Extract the [X, Y] coordinate from the center of the cell holding the provided text.  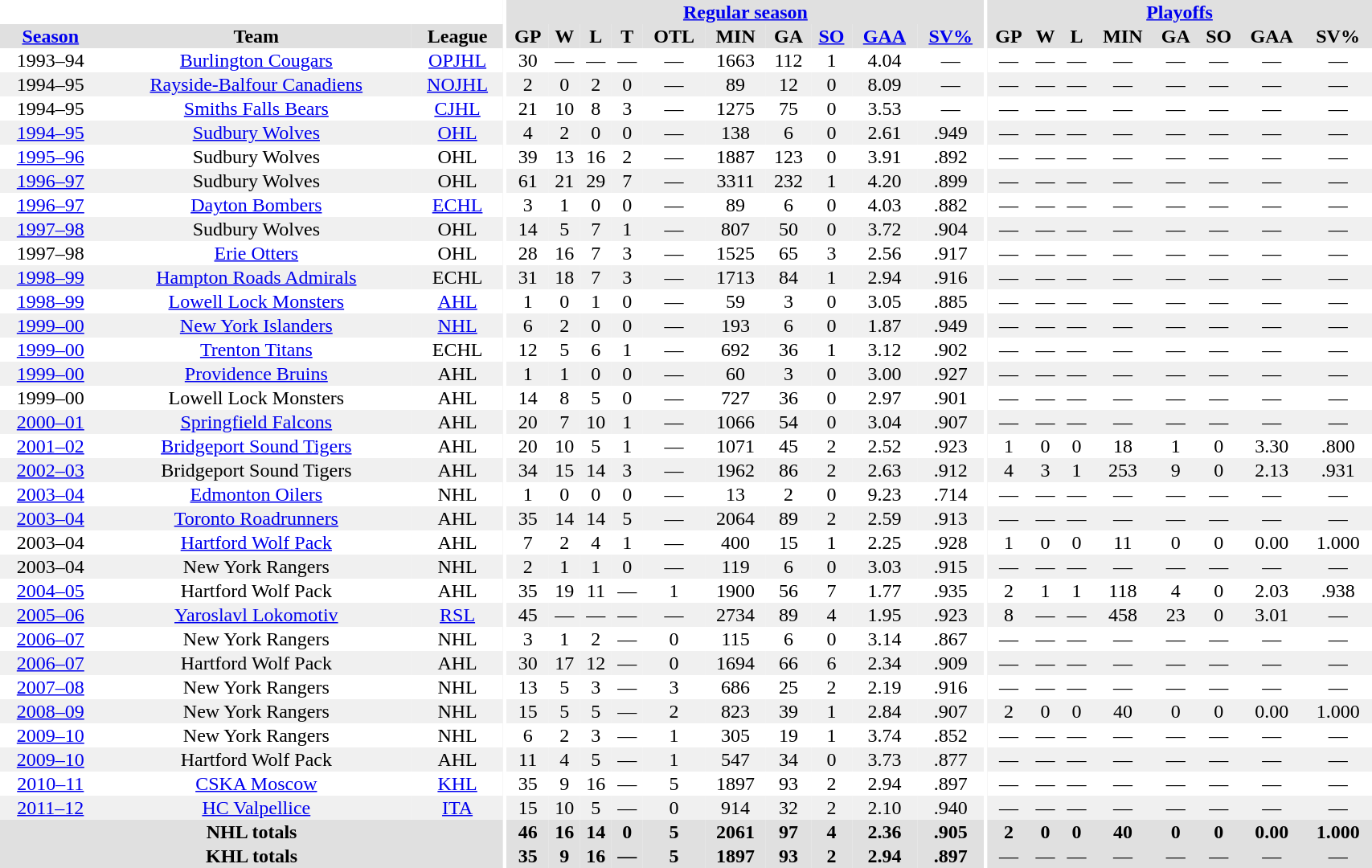
3.91 [884, 157]
3.73 [884, 759]
2008–09 [51, 711]
.935 [950, 591]
84 [788, 277]
.901 [950, 398]
League [457, 36]
.938 [1338, 591]
547 [735, 759]
3.14 [884, 639]
305 [735, 735]
1995–96 [51, 157]
1071 [735, 446]
NHL totals [252, 832]
2.10 [884, 808]
.915 [950, 567]
2000–01 [51, 422]
.913 [950, 518]
2734 [735, 615]
CSKA Moscow [256, 784]
.940 [950, 808]
692 [735, 350]
3311 [735, 181]
9.23 [884, 494]
50 [788, 229]
3.12 [884, 350]
123 [788, 157]
1.77 [884, 591]
1663 [735, 60]
NOJHL [457, 84]
Trenton Titans [256, 350]
3.00 [884, 374]
28 [527, 253]
458 [1123, 615]
Yaroslavl Lokomotiv [256, 615]
400 [735, 542]
119 [735, 567]
138 [735, 133]
4.20 [884, 181]
2.52 [884, 446]
.892 [950, 157]
3.74 [884, 735]
T [627, 36]
31 [527, 277]
1525 [735, 253]
4.04 [884, 60]
Providence Bruins [256, 374]
Toronto Roadrunners [256, 518]
2.84 [884, 711]
Edmonton Oilers [256, 494]
914 [735, 808]
Regular season [745, 12]
.902 [950, 350]
232 [788, 181]
.904 [950, 229]
686 [735, 687]
HC Valpellice [256, 808]
727 [735, 398]
54 [788, 422]
2.03 [1272, 591]
.800 [1338, 446]
97 [788, 832]
25 [788, 687]
Rayside-Balfour Canadiens [256, 84]
OPJHL [457, 60]
Season [51, 36]
KHL totals [252, 856]
29 [596, 181]
.877 [950, 759]
2.59 [884, 518]
17 [564, 663]
112 [788, 60]
60 [735, 374]
.885 [950, 301]
65 [788, 253]
Burlington Cougars [256, 60]
.899 [950, 181]
2.61 [884, 133]
1993–94 [51, 60]
8.09 [884, 84]
.905 [950, 832]
807 [735, 229]
1.87 [884, 325]
1713 [735, 277]
253 [1123, 470]
1066 [735, 422]
4.03 [884, 205]
Springfield Falcons [256, 422]
2.36 [884, 832]
1.95 [884, 615]
66 [788, 663]
2.13 [1272, 470]
.928 [950, 542]
Smiths Falls Bears [256, 108]
2.25 [884, 542]
75 [788, 108]
1900 [735, 591]
1694 [735, 663]
3.30 [1272, 446]
New York Islanders [256, 325]
2064 [735, 518]
3.05 [884, 301]
32 [788, 808]
OTL [674, 36]
Playoffs [1180, 12]
2061 [735, 832]
3.04 [884, 422]
2002–03 [51, 470]
2.97 [884, 398]
1887 [735, 157]
Team [256, 36]
115 [735, 639]
118 [1123, 591]
.714 [950, 494]
56 [788, 591]
2010–11 [51, 784]
61 [527, 181]
2007–08 [51, 687]
.931 [1338, 470]
3.53 [884, 108]
2011–12 [51, 808]
2.34 [884, 663]
2005–06 [51, 615]
2001–02 [51, 446]
86 [788, 470]
CJHL [457, 108]
.909 [950, 663]
2004–05 [51, 591]
1275 [735, 108]
.917 [950, 253]
23 [1176, 615]
.867 [950, 639]
2.19 [884, 687]
RSL [457, 615]
3.72 [884, 229]
Dayton Bombers [256, 205]
.882 [950, 205]
.912 [950, 470]
ITA [457, 808]
KHL [457, 784]
59 [735, 301]
.927 [950, 374]
3.01 [1272, 615]
3.03 [884, 567]
2.63 [884, 470]
Erie Otters [256, 253]
Hampton Roads Admirals [256, 277]
193 [735, 325]
2.56 [884, 253]
1962 [735, 470]
823 [735, 711]
.852 [950, 735]
46 [527, 832]
